Find where the given text appears and provide that cell's center as (x, y) coordinate. 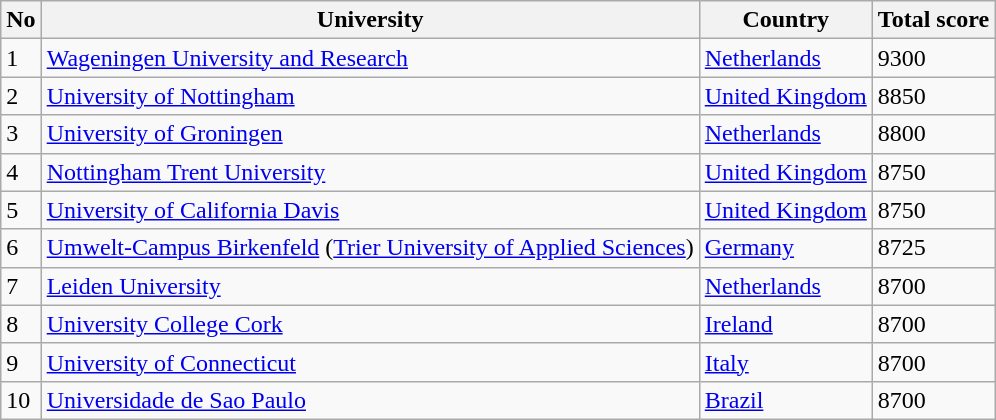
Italy (786, 362)
9300 (933, 58)
Total score (933, 20)
2 (21, 96)
Germany (786, 248)
10 (21, 400)
8 (21, 324)
Brazil (786, 400)
University of Groningen (370, 134)
No (21, 20)
Wageningen University and Research (370, 58)
University (370, 20)
Country (786, 20)
1 (21, 58)
9 (21, 362)
3 (21, 134)
Nottingham Trent University (370, 172)
4 (21, 172)
5 (21, 210)
8850 (933, 96)
Ireland (786, 324)
University College Cork (370, 324)
6 (21, 248)
University of Nottingham (370, 96)
Universidade de Sao Paulo (370, 400)
University of California Davis (370, 210)
Umwelt-Campus Birkenfeld (Trier University of Applied Sciences) (370, 248)
8725 (933, 248)
7 (21, 286)
8800 (933, 134)
University of Connecticut (370, 362)
Leiden University (370, 286)
